Output the [X, Y] coordinate of the center of the cell containing the given text.  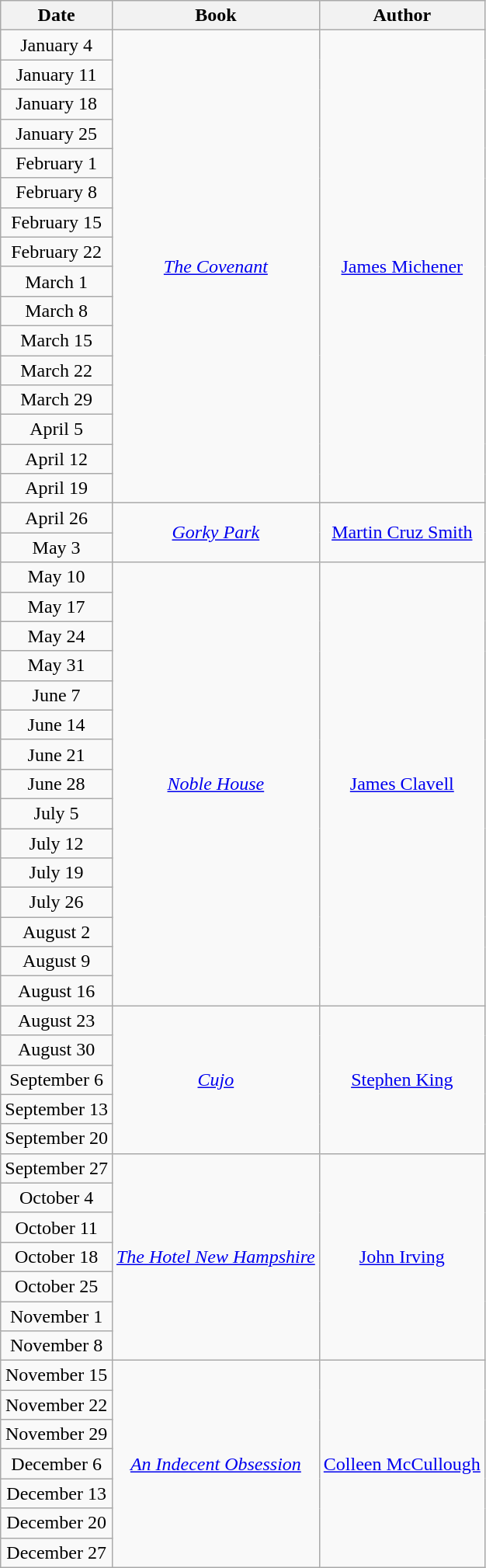
August 16 [57, 991]
James Michener [402, 267]
September 20 [57, 1139]
March 29 [57, 400]
March 22 [57, 370]
March 1 [57, 281]
April 12 [57, 459]
September 6 [57, 1080]
The Covenant [216, 267]
February 1 [57, 163]
March 15 [57, 340]
Cujo [216, 1080]
June 7 [57, 695]
May 3 [57, 548]
Author [402, 16]
November 22 [57, 1405]
Martin Cruz Smith [402, 533]
Noble House [216, 784]
September 13 [57, 1109]
The Hotel New Hampshire [216, 1257]
May 10 [57, 577]
February 8 [57, 193]
Book [216, 16]
May 24 [57, 636]
November 15 [57, 1375]
January 25 [57, 134]
July 12 [57, 843]
May 17 [57, 607]
Stephen King [402, 1080]
April 19 [57, 488]
December 27 [57, 1552]
John Irving [402, 1257]
October 18 [57, 1257]
December 20 [57, 1523]
Gorky Park [216, 533]
January 18 [57, 104]
August 30 [57, 1050]
June 14 [57, 725]
November 29 [57, 1434]
August 2 [57, 932]
February 15 [57, 222]
November 8 [57, 1346]
February 22 [57, 252]
September 27 [57, 1168]
Colleen McCullough [402, 1464]
August 9 [57, 961]
April 26 [57, 518]
June 28 [57, 784]
An Indecent Obsession [216, 1464]
James Clavell [402, 784]
January 4 [57, 45]
June 21 [57, 754]
December 13 [57, 1493]
November 1 [57, 1316]
October 25 [57, 1286]
July 5 [57, 813]
July 26 [57, 902]
July 19 [57, 873]
April 5 [57, 429]
October 11 [57, 1227]
May 31 [57, 666]
August 23 [57, 1020]
October 4 [57, 1198]
Date [57, 16]
March 8 [57, 311]
January 11 [57, 75]
December 6 [57, 1464]
